Search for the cell housing the specified text and yield its (x, y) center coordinate. 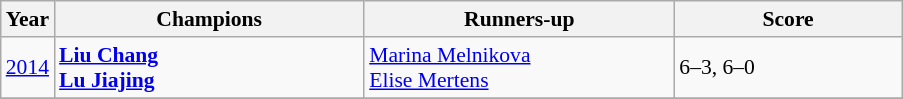
Year (28, 19)
6–3, 6–0 (788, 68)
Champions (209, 19)
Marina Melnikova Elise Mertens (519, 68)
Liu Chang Lu Jiajing (209, 68)
Runners-up (519, 19)
2014 (28, 68)
Score (788, 19)
